Search for the cell housing the specified text and yield its [X, Y] center coordinate. 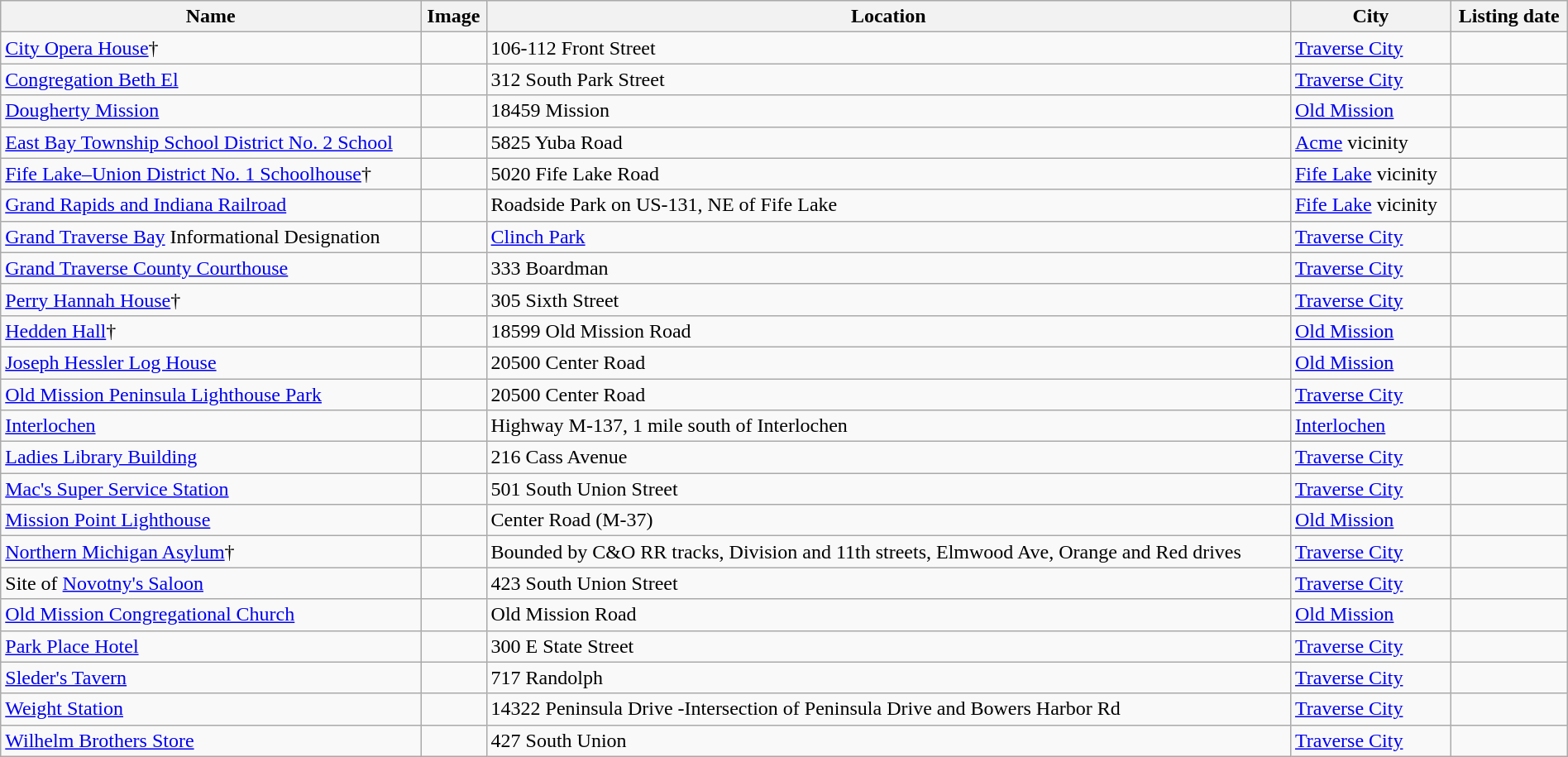
14322 Peninsula Drive -Intersection of Peninsula Drive and Bowers Harbor Rd [888, 709]
501 South Union Street [888, 489]
Joseph Hessler Log House [211, 362]
East Bay Township School District No. 2 School [211, 142]
305 Sixth Street [888, 299]
Old Mission Peninsula Lighthouse Park [211, 395]
Roadside Park on US-131, NE of Fife Lake [888, 205]
5825 Yuba Road [888, 142]
Grand Traverse Bay Informational Designation [211, 237]
Image [453, 17]
Acme vicinity [1370, 142]
106-112 Front Street [888, 48]
216 Cass Avenue [888, 458]
18459 Mission [888, 111]
Grand Traverse County Courthouse [211, 268]
Old Mission Road [888, 615]
Name [211, 17]
Northern Michigan Asylum† [211, 552]
Bounded by C&O RR tracks, Division and 11th streets, Elmwood Ave, Orange and Red drives [888, 552]
427 South Union [888, 740]
Listing date [1508, 17]
Old Mission Congregational Church [211, 615]
Highway M-137, 1 mile south of Interlochen [888, 426]
Location [888, 17]
Fife Lake–Union District No. 1 Schoolhouse† [211, 174]
Congregation Beth El [211, 79]
Grand Rapids and Indiana Railroad [211, 205]
423 South Union Street [888, 583]
333 Boardman [888, 268]
300 E State Street [888, 646]
312 South Park Street [888, 79]
Site of Novotny's Saloon [211, 583]
Center Road (M-37) [888, 520]
Weight Station [211, 709]
Hedden Hall† [211, 331]
Park Place Hotel [211, 646]
City Opera House† [211, 48]
Mac's Super Service Station [211, 489]
Ladies Library Building [211, 458]
Perry Hannah House† [211, 299]
Dougherty Mission [211, 111]
Clinch Park [888, 237]
5020 Fife Lake Road [888, 174]
717 Randolph [888, 678]
City [1370, 17]
18599 Old Mission Road [888, 331]
Sleder's Tavern [211, 678]
Mission Point Lighthouse [211, 520]
Wilhelm Brothers Store [211, 740]
